Identify which cell holds the provided text, then report its [x, y] central coordinate. 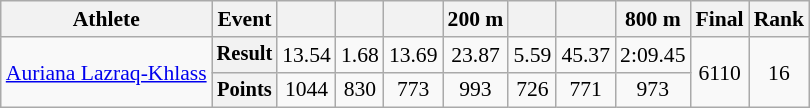
6110 [720, 72]
726 [532, 90]
45.37 [586, 55]
1044 [306, 90]
1.68 [360, 55]
2:09.45 [652, 55]
993 [476, 90]
5.59 [532, 55]
Points [245, 90]
773 [414, 90]
23.87 [476, 55]
771 [586, 90]
800 m [652, 19]
Rank [780, 19]
13.54 [306, 55]
830 [360, 90]
Final [720, 19]
16 [780, 72]
13.69 [414, 55]
200 m [476, 19]
Athlete [106, 19]
Auriana Lazraq-Khlass [106, 72]
Result [245, 55]
973 [652, 90]
Event [245, 19]
